Identify which cell holds the provided text, then report its [X, Y] central coordinate. 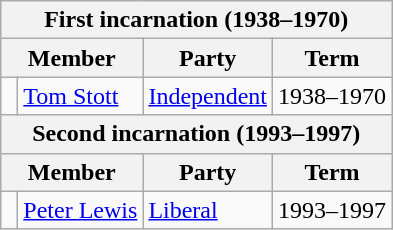
Liberal [208, 210]
Tom Stott [80, 96]
1993–1997 [332, 210]
First incarnation (1938–1970) [196, 20]
Peter Lewis [80, 210]
1938–1970 [332, 96]
Independent [208, 96]
Second incarnation (1993–1997) [196, 134]
